Identify which cell holds the provided text, then report its [X, Y] central coordinate. 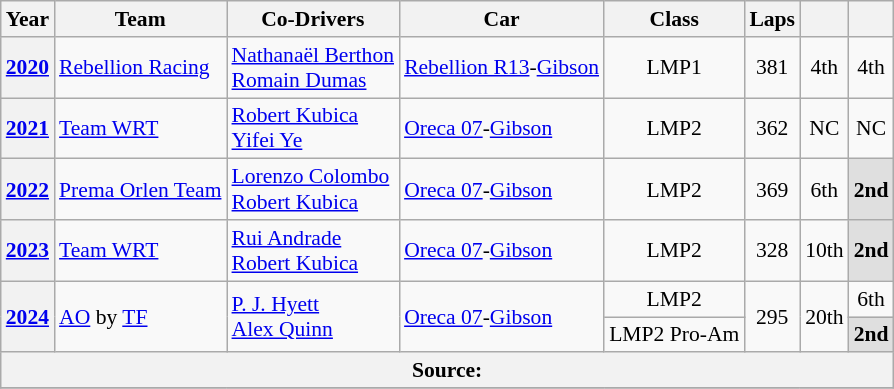
Car [502, 19]
Source: [448, 371]
20th [824, 316]
Robert Kubica Yifei Ye [312, 128]
Rui Andrade Robert Kubica [312, 250]
Year [28, 19]
328 [772, 250]
Team [140, 19]
Prema Orlen Team [140, 190]
362 [772, 128]
2022 [28, 190]
369 [772, 190]
P. J. Hyett Alex Quinn [312, 316]
Laps [772, 19]
Co-Drivers [312, 19]
10th [824, 250]
Rebellion Racing [140, 68]
2024 [28, 316]
2021 [28, 128]
295 [772, 316]
AO by TF [140, 316]
2023 [28, 250]
2020 [28, 68]
Rebellion R13-Gibson [502, 68]
Nathanaël Berthon Romain Dumas [312, 68]
381 [772, 68]
Lorenzo Colombo Robert Kubica [312, 190]
LMP1 [674, 68]
LMP2 Pro-Am [674, 335]
Class [674, 19]
